Determine the (X, Y) coordinate at the center of the cell enclosing the given text.  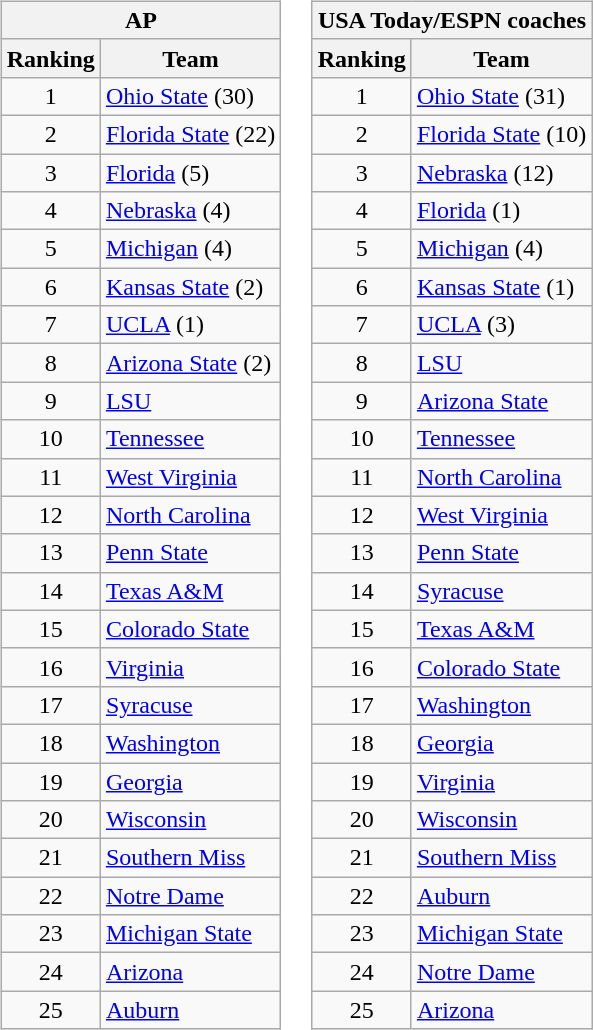
Florida State (22) (190, 134)
Florida State (10) (501, 134)
AP (140, 20)
Ohio State (30) (190, 96)
UCLA (3) (501, 325)
Arizona State (501, 401)
Kansas State (2) (190, 287)
USA Today/ESPN coaches (452, 20)
Nebraska (4) (190, 211)
Ohio State (31) (501, 96)
Kansas State (1) (501, 287)
UCLA (1) (190, 325)
Arizona State (2) (190, 363)
Nebraska (12) (501, 173)
Florida (5) (190, 173)
Florida (1) (501, 211)
